Determine the (x, y) coordinate at the center of the cell enclosing the given text.  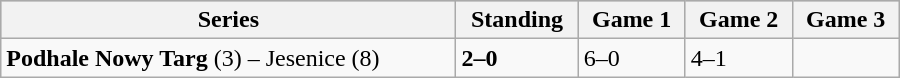
Game 1 (632, 20)
Game 3 (846, 20)
Game 2 (738, 20)
2–0 (517, 58)
Standing (517, 20)
6–0 (632, 58)
4–1 (738, 58)
Series (228, 20)
Podhale Nowy Targ (3) – Jesenice (8) (228, 58)
